For the text-containing cell, return its midpoint in (x, y) coordinate format. 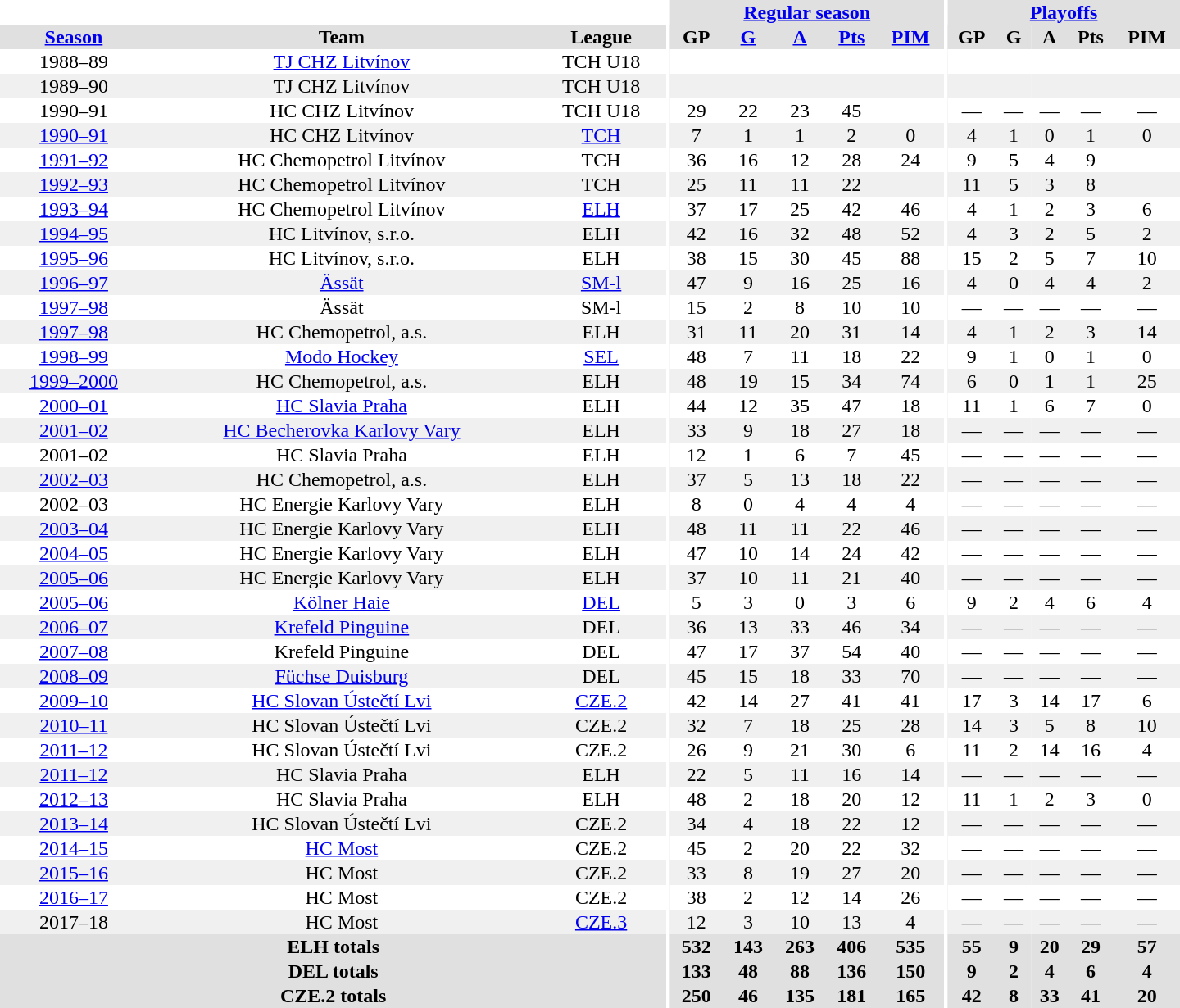
143 (747, 947)
2014–15 (74, 848)
CZE.2 totals (333, 996)
1993–94 (74, 209)
SEL (601, 356)
23 (800, 111)
35 (800, 406)
2012–13 (74, 799)
Modo Hockey (342, 356)
1996–97 (74, 283)
406 (852, 947)
133 (697, 971)
2000–01 (74, 406)
League (601, 37)
1998–99 (74, 356)
2004–05 (74, 553)
250 (697, 996)
2006–07 (74, 627)
2016–17 (74, 897)
1995–96 (74, 258)
2007–08 (74, 652)
150 (910, 971)
535 (910, 947)
2017–18 (74, 922)
2009–10 (74, 701)
1989–90 (74, 86)
2010–11 (74, 725)
70 (910, 676)
2015–16 (74, 873)
DEL totals (333, 971)
Team (342, 37)
181 (852, 996)
44 (697, 406)
532 (697, 947)
Playoffs (1064, 12)
1991–92 (74, 160)
Regular season (806, 12)
74 (910, 381)
165 (910, 996)
135 (800, 996)
55 (972, 947)
ELH totals (333, 947)
2013–14 (74, 824)
2003–04 (74, 529)
1992–93 (74, 184)
57 (1147, 947)
1999–2000 (74, 381)
263 (800, 947)
2008–09 (74, 676)
Season (74, 37)
Füchse Duisburg (342, 676)
1988–89 (74, 61)
CZE.3 (601, 922)
1994–95 (74, 234)
54 (852, 652)
136 (852, 971)
Kölner Haie (342, 602)
52 (910, 234)
HC Becherovka Karlovy Vary (342, 430)
